Scan for the cell matching the given text and deliver its (x, y) coordinate at center. 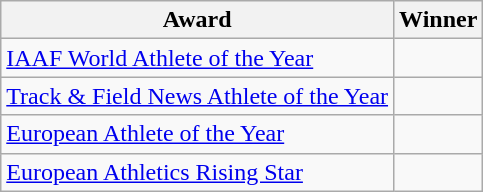
European Athletics Rising Star (198, 172)
European Athlete of the Year (198, 134)
Award (198, 20)
IAAF World Athlete of the Year (198, 58)
Track & Field News Athlete of the Year (198, 96)
Winner (438, 20)
